Scan for the cell matching the given text and deliver its [X, Y] coordinate at center. 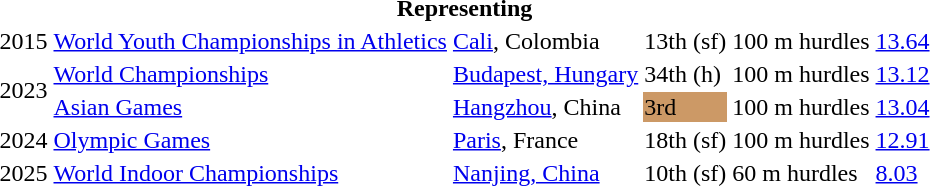
Paris, France [545, 140]
18th (sf) [686, 140]
3rd [686, 107]
Hangzhou, China [545, 107]
Asian Games [250, 107]
Olympic Games [250, 140]
13th (sf) [686, 41]
34th (h) [686, 74]
World Championships [250, 74]
World Youth Championships in Athletics [250, 41]
Cali, Colombia [545, 41]
Budapest, Hungary [545, 74]
